Return [x, y] of the center of cell containing provided text 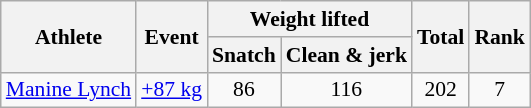
86 [244, 90]
Weight lifted [310, 19]
+87 kg [172, 90]
Total [440, 36]
202 [440, 90]
7 [500, 90]
Snatch [244, 55]
Rank [500, 36]
Manine Lynch [68, 90]
Clean & jerk [346, 55]
Athlete [68, 36]
116 [346, 90]
Event [172, 36]
